Detect which cell encompasses the target text, then output its (x, y) center coordinate. 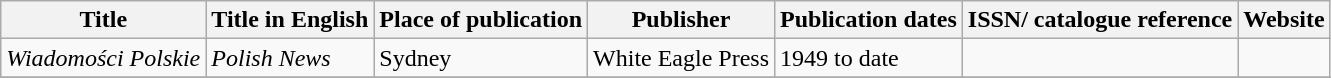
Wiadomości Polskie (104, 58)
Polish News (290, 58)
ISSN/ catalogue reference (1100, 20)
Place of publication (481, 20)
Publisher (682, 20)
Sydney (481, 58)
Publication dates (869, 20)
Website (1284, 20)
Title in English (290, 20)
Title (104, 20)
1949 to date (869, 58)
White Eagle Press (682, 58)
